For the text-containing cell, return its midpoint in (X, Y) coordinate format. 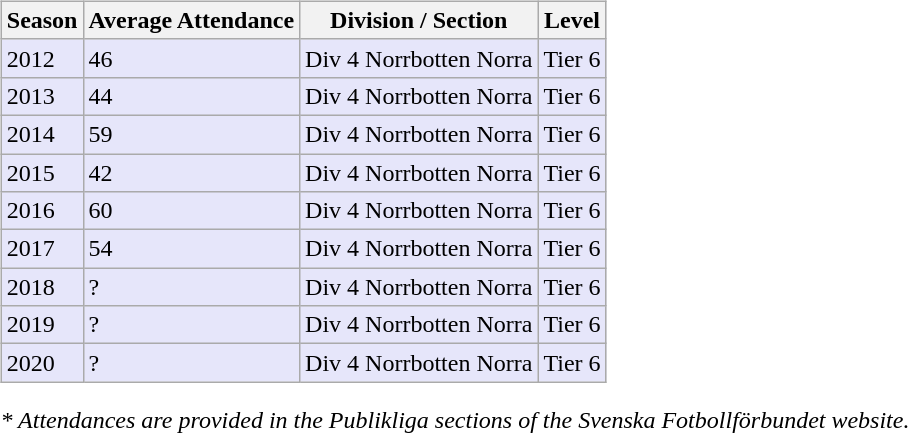
44 (192, 96)
2013 (42, 96)
Average Attendance (192, 20)
2015 (42, 173)
60 (192, 211)
2017 (42, 249)
2014 (42, 134)
46 (192, 58)
Division / Section (419, 20)
2020 (42, 363)
2016 (42, 211)
59 (192, 134)
2012 (42, 58)
2019 (42, 325)
54 (192, 249)
42 (192, 173)
2018 (42, 287)
Season (42, 20)
Level (572, 20)
